Identify which cell holds the provided text, then report its (X, Y) central coordinate. 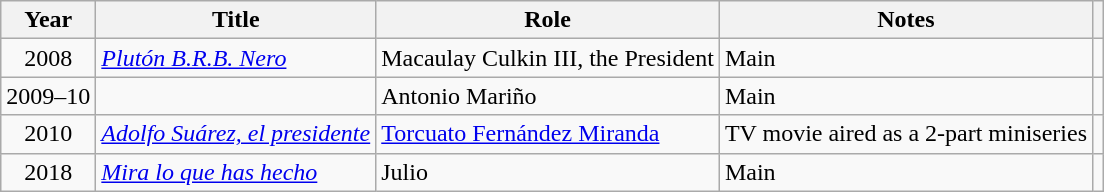
Antonio Mariño (548, 96)
Macaulay Culkin III, the President (548, 58)
2009–10 (48, 96)
Notes (906, 20)
TV movie aired as a 2-part miniseries (906, 134)
Adolfo Suárez, el presidente (236, 134)
Role (548, 20)
2018 (48, 172)
2010 (48, 134)
Plutón B.R.B. Nero (236, 58)
Title (236, 20)
Julio (548, 172)
2008 (48, 58)
Torcuato Fernández Miranda (548, 134)
Year (48, 20)
Mira lo que has hecho (236, 172)
